Identify which cell holds the provided text, then report its [X, Y] central coordinate. 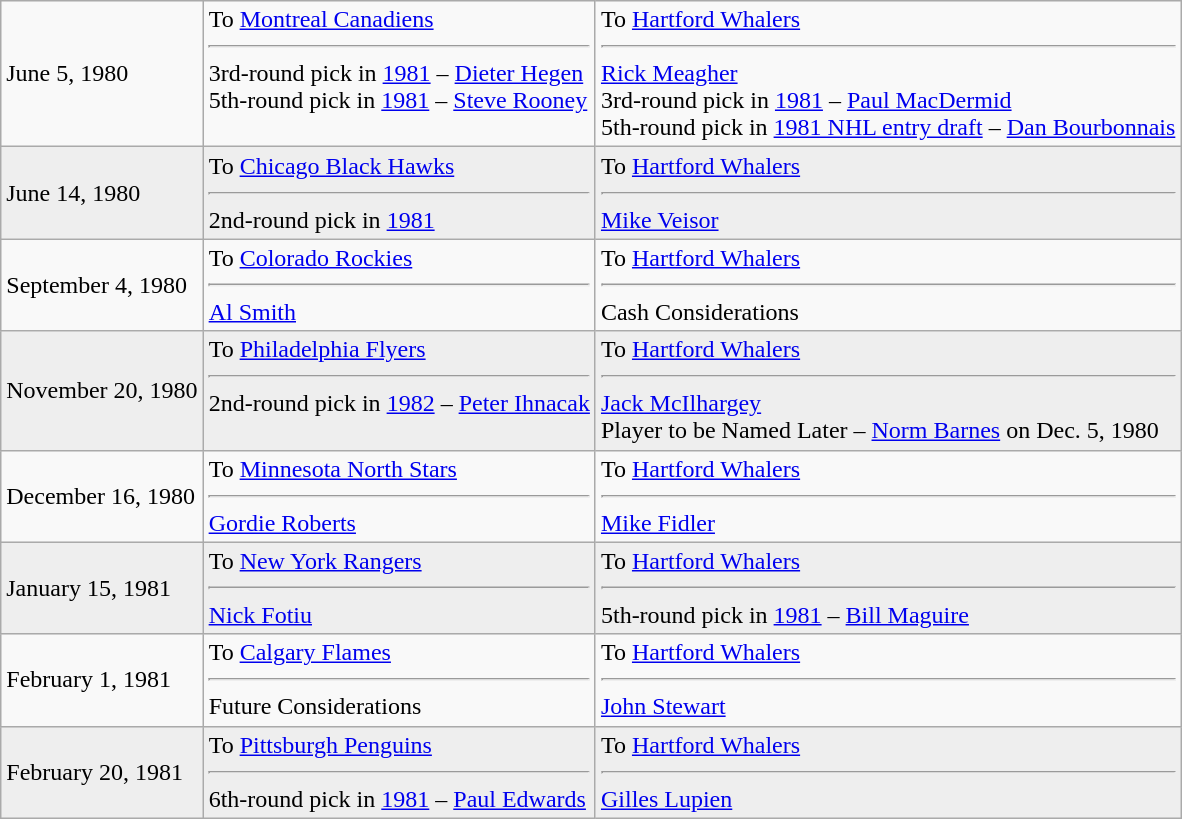
To Pittsburgh Penguins6th-round pick in 1981 – Paul Edwards [399, 772]
February 1, 1981 [102, 680]
To Hartford WhalersRick Meagher 3rd-round pick in 1981 – Paul MacDermid 5th-round pick in 1981 NHL entry draft – Dan Bourbonnais [888, 74]
To Chicago Black Hawks2nd-round pick in 1981 [399, 193]
To Montreal Canadiens3rd-round pick in 1981 – Dieter Hegen 5th-round pick in 1981 – Steve Rooney [399, 74]
To Hartford WhalersMike Fidler [888, 496]
To Hartford WhalersMike Veisor [888, 193]
To New York RangersNick Fotiu [399, 588]
November 20, 1980 [102, 390]
June 5, 1980 [102, 74]
September 4, 1980 [102, 285]
To Minnesota North StarsGordie Roberts [399, 496]
To Hartford WhalersGilles Lupien [888, 772]
December 16, 1980 [102, 496]
To Hartford Whalers5th-round pick in 1981 – Bill Maguire [888, 588]
To Calgary FlamesFuture Considerations [399, 680]
To Hartford WhalersCash Considerations [888, 285]
To Colorado RockiesAl Smith [399, 285]
To Philadelphia Flyers2nd-round pick in 1982 – Peter Ihnacak [399, 390]
June 14, 1980 [102, 193]
February 20, 1981 [102, 772]
January 15, 1981 [102, 588]
To Hartford WhalersJack McIlhargey Player to be Named Later – Norm Barnes on Dec. 5, 1980 [888, 390]
To Hartford WhalersJohn Stewart [888, 680]
